Locate the cell with the specified text and output its (X, Y) center coordinate. 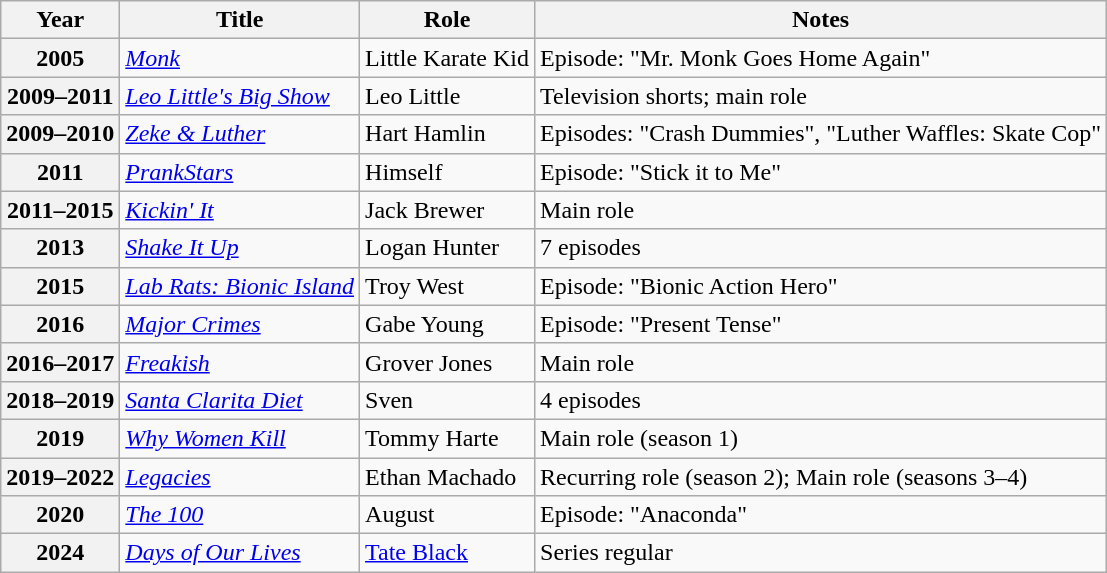
Lab Rats: Bionic Island (240, 286)
2005 (60, 58)
Notes (821, 20)
2011–2015 (60, 210)
2016 (60, 324)
Why Women Kill (240, 438)
Gabe Young (448, 324)
Ethan Machado (448, 477)
2016–2017 (60, 362)
Jack Brewer (448, 210)
Logan Hunter (448, 248)
Episode: "Present Tense" (821, 324)
Freakish (240, 362)
Major Crimes (240, 324)
Episodes: "Crash Dummies", "Luther Waffles: Skate Cop" (821, 134)
Troy West (448, 286)
Grover Jones (448, 362)
Leo Little's Big Show (240, 96)
2018–2019 (60, 400)
2009–2010 (60, 134)
2011 (60, 172)
Main role (season 1) (821, 438)
Zeke & Luther (240, 134)
Days of Our Lives (240, 553)
Title (240, 20)
Santa Clarita Diet (240, 400)
4 episodes (821, 400)
Himself (448, 172)
Leo Little (448, 96)
August (448, 515)
Recurring role (season 2); Main role (seasons 3–4) (821, 477)
Tommy Harte (448, 438)
Tate Black (448, 553)
Monk (240, 58)
The 100 (240, 515)
Little Karate Kid (448, 58)
2024 (60, 553)
Role (448, 20)
Hart Hamlin (448, 134)
Year (60, 20)
Shake It Up (240, 248)
2019–2022 (60, 477)
7 episodes (821, 248)
PrankStars (240, 172)
2020 (60, 515)
2015 (60, 286)
Episode: "Anaconda" (821, 515)
Series regular (821, 553)
Sven (448, 400)
2019 (60, 438)
Episode: "Bionic Action Hero" (821, 286)
Television shorts; main role (821, 96)
Legacies (240, 477)
Episode: "Mr. Monk Goes Home Again" (821, 58)
Episode: "Stick it to Me" (821, 172)
Kickin' It (240, 210)
2013 (60, 248)
2009–2011 (60, 96)
